Pinpoint the cell where the given text exists, returning its [x, y] midpoint coordinate. 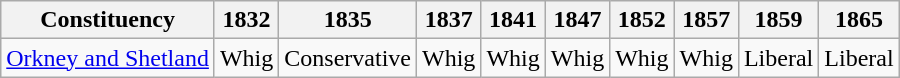
Constituency [108, 20]
1859 [778, 20]
Conservative [348, 58]
1847 [577, 20]
1832 [246, 20]
1835 [348, 20]
Orkney and Shetland [108, 58]
1857 [706, 20]
1837 [449, 20]
1852 [642, 20]
1865 [859, 20]
1841 [513, 20]
